Detect which cell encompasses the target text, then output its [x, y] center coordinate. 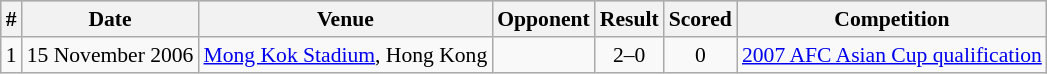
Competition [892, 19]
Result [630, 19]
15 November 2006 [110, 55]
1 [12, 55]
Opponent [544, 19]
0 [700, 55]
Mong Kok Stadium, Hong Kong [345, 55]
2007 AFC Asian Cup qualification [892, 55]
# [12, 19]
2–0 [630, 55]
Venue [345, 19]
Date [110, 19]
Scored [700, 19]
